Return (x, y) of the center of cell containing provided text 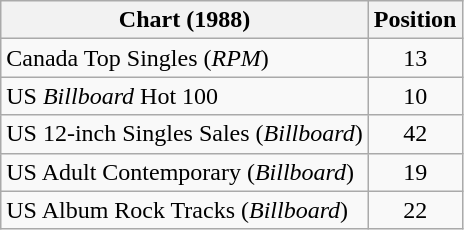
13 (415, 58)
42 (415, 134)
US Adult Contemporary (Billboard) (185, 172)
Chart (1988) (185, 20)
US Billboard Hot 100 (185, 96)
US Album Rock Tracks (Billboard) (185, 210)
Position (415, 20)
Canada Top Singles (RPM) (185, 58)
19 (415, 172)
22 (415, 210)
10 (415, 96)
US 12-inch Singles Sales (Billboard) (185, 134)
